Return the [x, y] coordinate for the center point of the cell that contains the specified text.  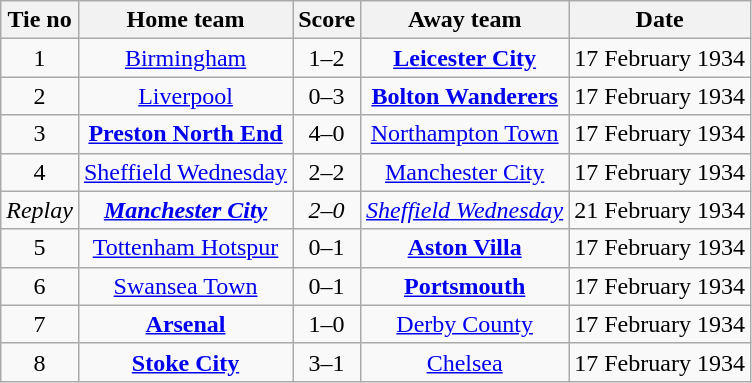
2 [40, 96]
6 [40, 286]
Derby County [465, 324]
Bolton Wanderers [465, 96]
Score [327, 20]
Home team [185, 20]
Northampton Town [465, 134]
Preston North End [185, 134]
4 [40, 172]
2–0 [327, 210]
Birmingham [185, 58]
4–0 [327, 134]
Stoke City [185, 362]
1 [40, 58]
Tottenham Hotspur [185, 248]
Replay [40, 210]
Date [660, 20]
3 [40, 134]
0–3 [327, 96]
Leicester City [465, 58]
3–1 [327, 362]
1–2 [327, 58]
Portsmouth [465, 286]
Chelsea [465, 362]
Swansea Town [185, 286]
Arsenal [185, 324]
7 [40, 324]
Tie no [40, 20]
Aston Villa [465, 248]
Away team [465, 20]
2–2 [327, 172]
1–0 [327, 324]
5 [40, 248]
21 February 1934 [660, 210]
Liverpool [185, 96]
8 [40, 362]
